Capture the cell that displays the provided text and extract its (X, Y) central coordinate. 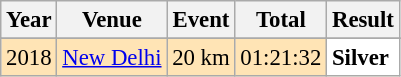
Total (281, 20)
Silver (364, 58)
Result (364, 20)
20 km (201, 58)
01:21:32 (281, 58)
New Delhi (112, 58)
2018 (29, 58)
Year (29, 20)
Event (201, 20)
Venue (112, 20)
